Locate the cell with the specified text and output its (x, y) center coordinate. 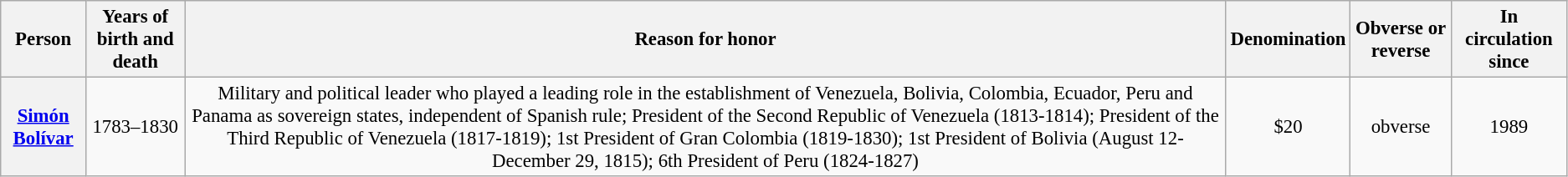
1989 (1509, 127)
Simón Bolívar (44, 127)
$20 (1289, 127)
obverse (1401, 127)
Obverse or reverse (1401, 39)
Years of birth and death (136, 39)
Denomination (1289, 39)
1783–1830 (136, 127)
Reason for honor (705, 39)
In circulation since (1509, 39)
Person (44, 39)
